Locate the cell with the specified text and output its (X, Y) center coordinate. 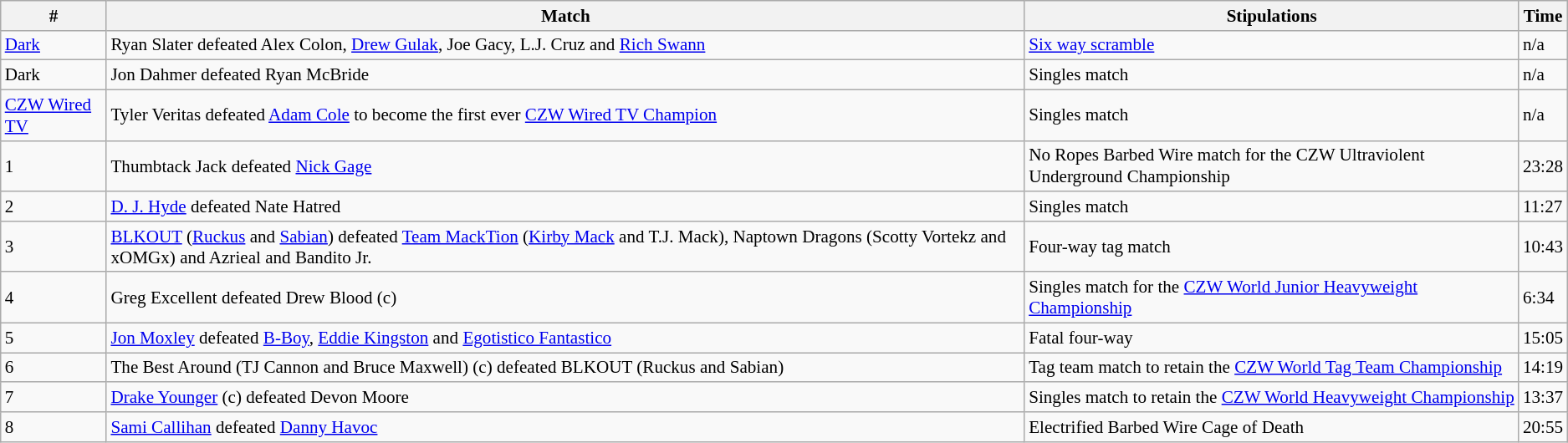
2 (54, 206)
BLKOUT (Ruckus and Sabian) defeated Team MackTion (Kirby Mack and T.J. Mack), Naptown Dragons (Scotty Vortekz and xOMGx) and Azrieal and Bandito Jr. (565, 246)
8 (54, 426)
Singles match to retain the CZW World Heavyweight Championship (1271, 396)
14:19 (1543, 368)
10:43 (1543, 246)
Ryan Slater defeated Alex Colon, Drew Gulak, Joe Gacy, L.J. Cruz and Rich Swann (565, 45)
Tyler Veritas defeated Adam Cole to become the first ever CZW Wired TV Champion (565, 115)
Greg Excellent defeated Drew Blood (c) (565, 298)
Drake Younger (c) defeated Devon Moore (565, 396)
20:55 (1543, 426)
# (54, 15)
Fatal four-way (1271, 338)
5 (54, 338)
Sami Callihan defeated Danny Havoc (565, 426)
The Best Around (TJ Cannon and Bruce Maxwell) (c) defeated BLKOUT (Ruckus and Sabian) (565, 368)
4 (54, 298)
15:05 (1543, 338)
Four-way tag match (1271, 246)
Stipulations (1271, 15)
Jon Dahmer defeated Ryan McBride (565, 75)
Six way scramble (1271, 45)
Jon Moxley defeated B-Boy, Eddie Kingston and Egotistico Fantastico (565, 338)
Tag team match to retain the CZW World Tag Team Championship (1271, 368)
Electrified Barbed Wire Cage of Death (1271, 426)
1 (54, 165)
Thumbtack Jack defeated Nick Gage (565, 165)
Match (565, 15)
23:28 (1543, 165)
13:37 (1543, 396)
6 (54, 368)
Time (1543, 15)
CZW Wired TV (54, 115)
No Ropes Barbed Wire match for the CZW Ultraviolent Underground Championship (1271, 165)
6:34 (1543, 298)
3 (54, 246)
Singles match for the CZW World Junior Heavyweight Championship (1271, 298)
D. J. Hyde defeated Nate Hatred (565, 206)
7 (54, 396)
11:27 (1543, 206)
